Detect which cell encompasses the target text, then output its (x, y) center coordinate. 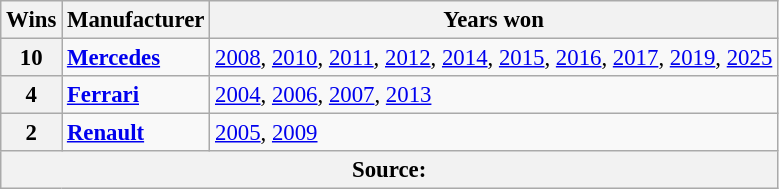
2004, 2006, 2007, 2013 (494, 95)
4 (32, 95)
Ferrari (136, 95)
2 (32, 133)
Manufacturer (136, 20)
10 (32, 58)
Source: (390, 170)
Wins (32, 20)
Years won (494, 20)
Mercedes (136, 58)
2005, 2009 (494, 133)
Renault (136, 133)
2008, 2010, 2011, 2012, 2014, 2015, 2016, 2017, 2019, 2025 (494, 58)
